Pinpoint the cell where the given text exists, returning its (X, Y) midpoint coordinate. 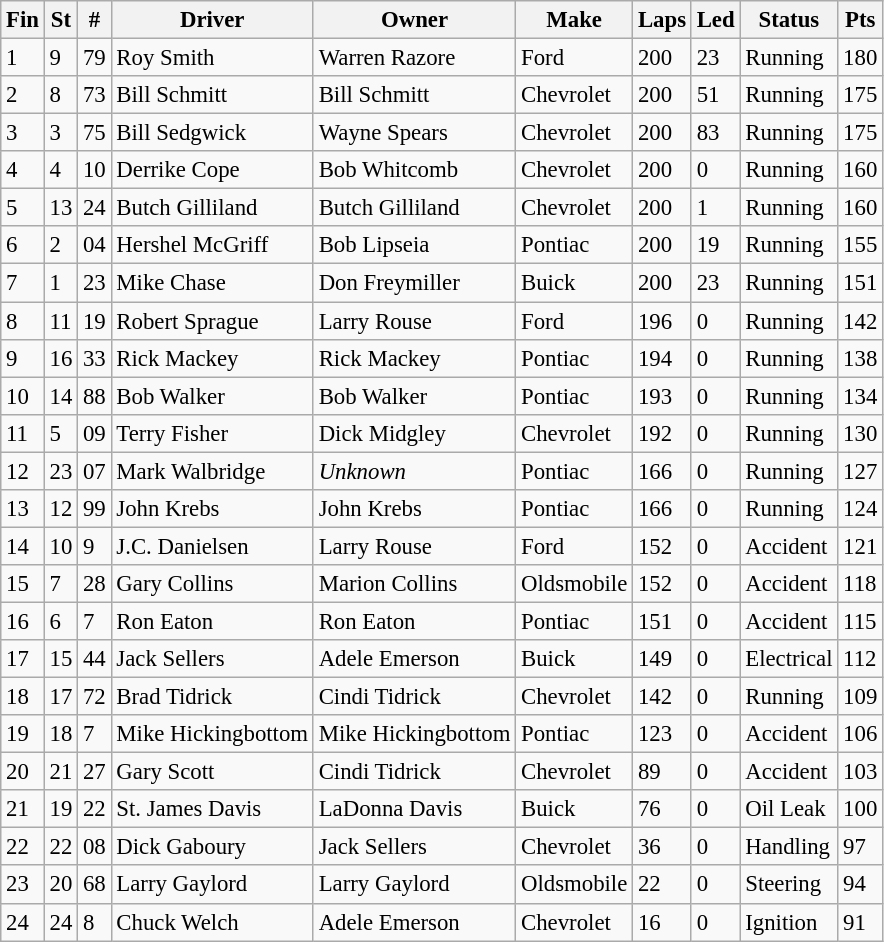
33 (94, 358)
LaDonna Davis (414, 809)
115 (860, 621)
134 (860, 396)
76 (662, 809)
103 (860, 772)
Mark Walbridge (212, 471)
04 (94, 245)
Status (789, 20)
07 (94, 471)
Mike Chase (212, 283)
89 (662, 772)
72 (94, 697)
Hershel McGriff (212, 245)
28 (94, 584)
Wayne Spears (414, 133)
Owner (414, 20)
192 (662, 433)
75 (94, 133)
# (94, 20)
109 (860, 697)
Dick Midgley (414, 433)
180 (860, 58)
194 (662, 358)
Oil Leak (789, 809)
97 (860, 847)
Chuck Welch (212, 922)
91 (860, 922)
121 (860, 546)
Bob Whitcomb (414, 170)
Handling (789, 847)
73 (94, 95)
Gary Collins (212, 584)
Electrical (789, 659)
Bob Lipseia (414, 245)
123 (662, 734)
Fin (23, 20)
Robert Sprague (212, 321)
09 (94, 433)
Warren Razore (414, 58)
Steering (789, 885)
127 (860, 471)
27 (94, 772)
Unknown (414, 471)
St. James Davis (212, 809)
68 (94, 885)
St (60, 20)
149 (662, 659)
118 (860, 584)
94 (860, 885)
08 (94, 847)
100 (860, 809)
155 (860, 245)
Driver (212, 20)
51 (716, 95)
196 (662, 321)
138 (860, 358)
193 (662, 396)
Make (574, 20)
79 (94, 58)
Marion Collins (414, 584)
Led (716, 20)
Roy Smith (212, 58)
99 (94, 509)
Brad Tidrick (212, 697)
44 (94, 659)
112 (860, 659)
Derrike Cope (212, 170)
Bill Sedgwick (212, 133)
Gary Scott (212, 772)
Don Freymiller (414, 283)
88 (94, 396)
106 (860, 734)
124 (860, 509)
Dick Gaboury (212, 847)
36 (662, 847)
83 (716, 133)
Terry Fisher (212, 433)
Laps (662, 20)
Ignition (789, 922)
130 (860, 433)
Pts (860, 20)
J.C. Danielsen (212, 546)
